For the text-containing cell, return its midpoint in [X, Y] coordinate format. 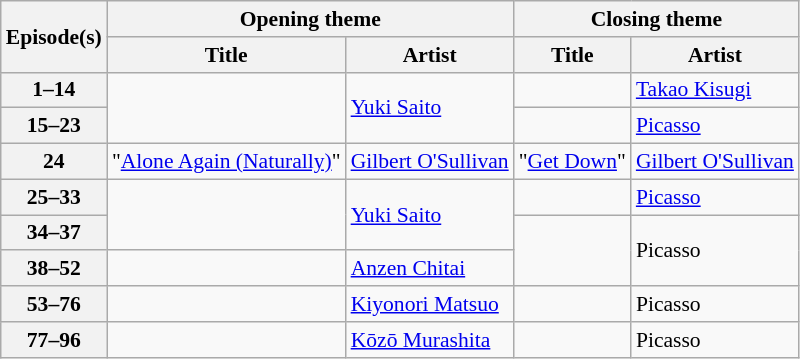
1–14 [54, 90]
24 [54, 162]
Opening theme [310, 19]
15–23 [54, 126]
"Alone Again (Naturally)" [226, 162]
Episode(s) [54, 36]
Kiyonori Matsuo [430, 304]
Kōzō Murashita [430, 340]
Anzen Chitai [430, 269]
34–37 [54, 233]
Takao Kisugi [715, 90]
Closing theme [656, 19]
25–33 [54, 197]
77–96 [54, 340]
53–76 [54, 304]
38–52 [54, 269]
"Get Down" [572, 162]
